Pinpoint the cell where the given text exists, returning its (X, Y) midpoint coordinate. 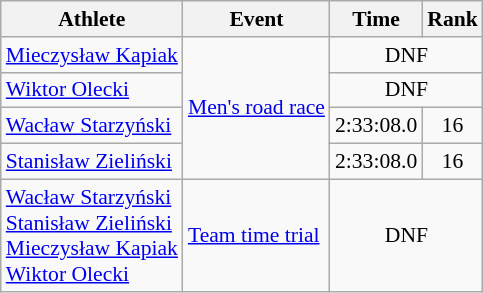
Team time trial (256, 235)
Wacław StarzyńskiStanisław ZielińskiMieczysław KapiakWiktor Olecki (92, 235)
Rank (452, 19)
Stanisław Zieliński (92, 162)
Event (256, 19)
Athlete (92, 19)
Wiktor Olecki (92, 90)
Time (376, 19)
Mieczysław Kapiak (92, 55)
Men's road race (256, 108)
Wacław Starzyński (92, 126)
